Scan for the cell matching the given text and deliver its [x, y] coordinate at center. 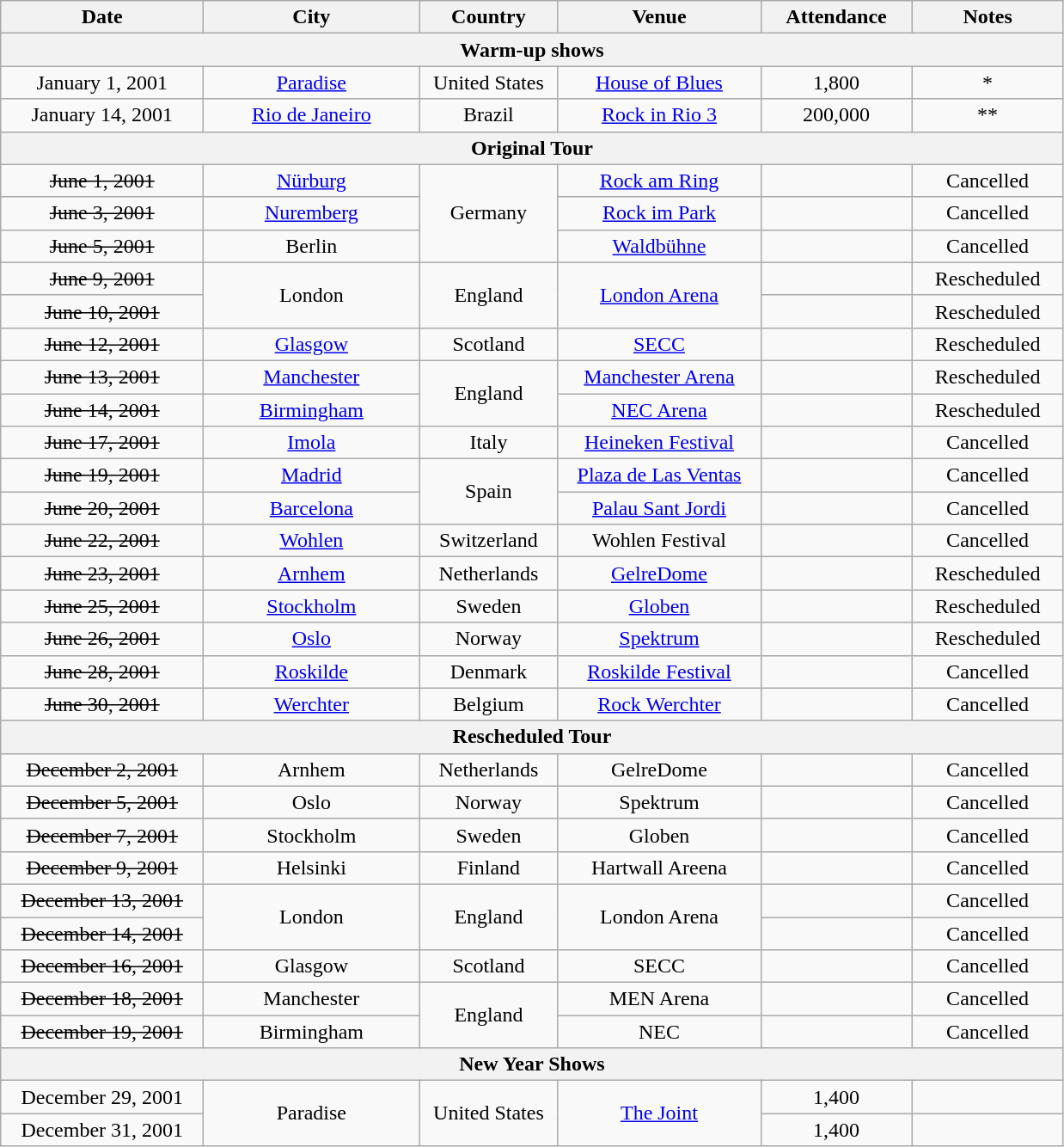
Warm-up shows [532, 50]
Plaza de Las Ventas [659, 475]
Roskilde [311, 672]
June 25, 2001 [102, 606]
December 5, 2001 [102, 802]
Palau Sant Jordi [659, 508]
June 30, 2001 [102, 704]
Rock Werchter [659, 704]
Rock am Ring [659, 181]
June 1, 2001 [102, 181]
Venue [659, 17]
June 28, 2001 [102, 672]
House of Blues [659, 83]
MEN Arena [659, 999]
Germany [488, 213]
June 26, 2001 [102, 639]
Roskilde Festival [659, 672]
Rock im Park [659, 213]
The Joint [659, 1113]
Original Tour [532, 148]
City [311, 17]
1,800 [836, 83]
December 16, 2001 [102, 966]
June 20, 2001 [102, 508]
Nürburg [311, 181]
Heineken Festival [659, 443]
Country [488, 17]
January 1, 2001 [102, 83]
Denmark [488, 672]
Madrid [311, 475]
Date [102, 17]
June 12, 2001 [102, 344]
NEC [659, 1032]
June 23, 2001 [102, 573]
Belgium [488, 704]
December 2, 2001 [102, 770]
June 3, 2001 [102, 213]
June 5, 2001 [102, 246]
June 19, 2001 [102, 475]
Waldbühne [659, 246]
December 14, 2001 [102, 933]
Attendance [836, 17]
Brazil [488, 115]
January 14, 2001 [102, 115]
June 10, 2001 [102, 311]
December 29, 2001 [102, 1097]
Werchter [311, 704]
Manchester Arena [659, 377]
June 13, 2001 [102, 377]
December 18, 2001 [102, 999]
200,000 [836, 115]
December 31, 2001 [102, 1130]
Spain [488, 492]
June 14, 2001 [102, 410]
December 7, 2001 [102, 835]
December 19, 2001 [102, 1032]
Rio de Janeiro [311, 115]
Wohlen Festival [659, 541]
June 9, 2001 [102, 279]
Wohlen [311, 541]
Helsinki [311, 868]
Finland [488, 868]
NEC Arena [659, 410]
Switzerland [488, 541]
Hartwall Areena [659, 868]
Rock in Rio 3 [659, 115]
June 17, 2001 [102, 443]
December 13, 2001 [102, 900]
* [988, 83]
Nuremberg [311, 213]
Barcelona [311, 508]
New Year Shows [532, 1064]
Notes [988, 17]
December 9, 2001 [102, 868]
Rescheduled Tour [532, 737]
Italy [488, 443]
** [988, 115]
Berlin [311, 246]
June 22, 2001 [102, 541]
Imola [311, 443]
